Provide the [X, Y] coordinate of the cell's center where the given text is located.  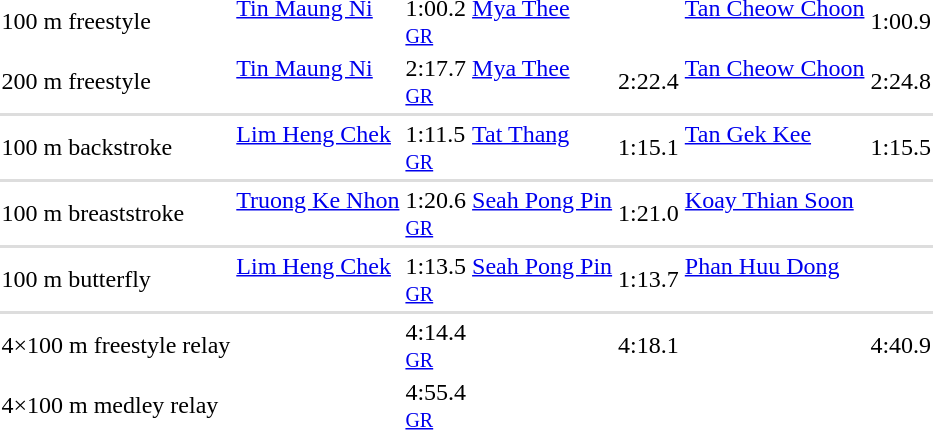
100 m butterfly [116, 280]
Tin Maung Ni [318, 82]
4:40.9 [901, 346]
100 m backstroke [116, 148]
1:11.5 GR [436, 148]
Phan Huu Dong [774, 280]
Tan Cheow Choon [774, 82]
2:22.4 [649, 82]
Tat Thang [542, 148]
2:24.8 [901, 82]
200 m freestyle [116, 82]
Mya Thee [542, 82]
1:13.7 [649, 280]
4:18.1 [649, 346]
Koay Thian Soon [774, 214]
100 m breaststroke [116, 214]
1:13.5 GR [436, 280]
1:21.0 [649, 214]
2:17.7 GR [436, 82]
Truong Ke Nhon [318, 214]
4×100 m freestyle relay [116, 346]
1:20.6 GR [436, 214]
4:14.4 GR [436, 346]
1:15.1 [649, 148]
Tan Gek Kee [774, 148]
1:15.5 [901, 148]
